Output the (x, y) coordinate of the center of the cell containing the given text.  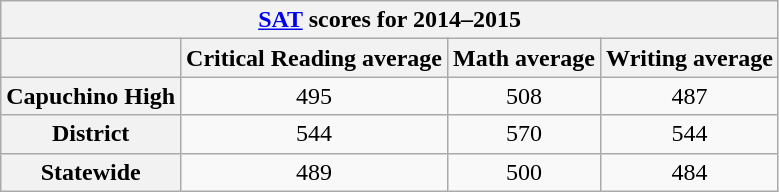
508 (524, 96)
487 (690, 96)
495 (314, 96)
570 (524, 134)
Critical Reading average (314, 58)
Capuchino High (91, 96)
Math average (524, 58)
District (91, 134)
484 (690, 172)
Writing average (690, 58)
SAT scores for 2014–2015 (390, 20)
Statewide (91, 172)
489 (314, 172)
500 (524, 172)
